Provide the (x, y) coordinate of the cell's center where the given text is located.  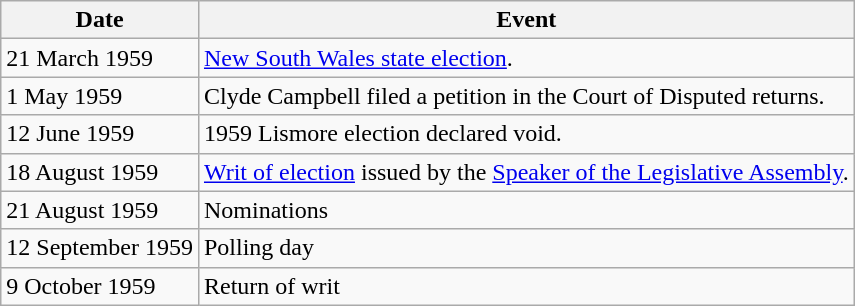
1 May 1959 (100, 96)
Clyde Campbell filed a petition in the Court of Disputed returns. (526, 96)
12 September 1959 (100, 248)
12 June 1959 (100, 134)
1959 Lismore election declared void. (526, 134)
9 October 1959 (100, 286)
Return of writ (526, 286)
New South Wales state election. (526, 58)
Nominations (526, 210)
21 March 1959 (100, 58)
18 August 1959 (100, 172)
Event (526, 20)
Writ of election issued by the Speaker of the Legislative Assembly. (526, 172)
21 August 1959 (100, 210)
Polling day (526, 248)
Date (100, 20)
